Detect which cell encompasses the target text, then output its [x, y] center coordinate. 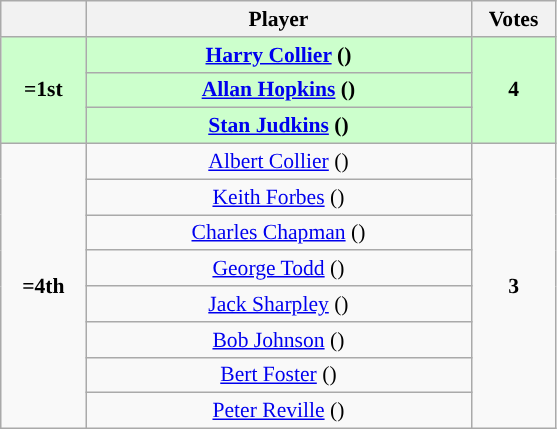
=1st [44, 90]
Peter Reville () [278, 411]
Bert Foster () [278, 375]
Keith Forbes () [278, 197]
Charles Chapman () [278, 233]
Player [278, 19]
Albert Collier () [278, 162]
Jack Sharpley () [278, 304]
3 [514, 286]
4 [514, 90]
Stan Judkins () [278, 126]
Bob Johnson () [278, 340]
Allan Hopkins () [278, 90]
Harry Collier () [278, 55]
George Todd () [278, 269]
Votes [514, 19]
=4th [44, 286]
